Scan for the cell matching the given text and deliver its [x, y] coordinate at center. 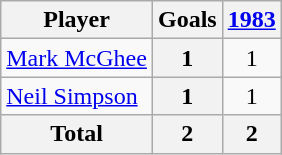
Total [77, 134]
Mark McGhee [77, 58]
Player [77, 20]
1983 [252, 20]
Neil Simpson [77, 96]
Goals [187, 20]
